Return the (X, Y) coordinate for the center point of the cell that contains the specified text.  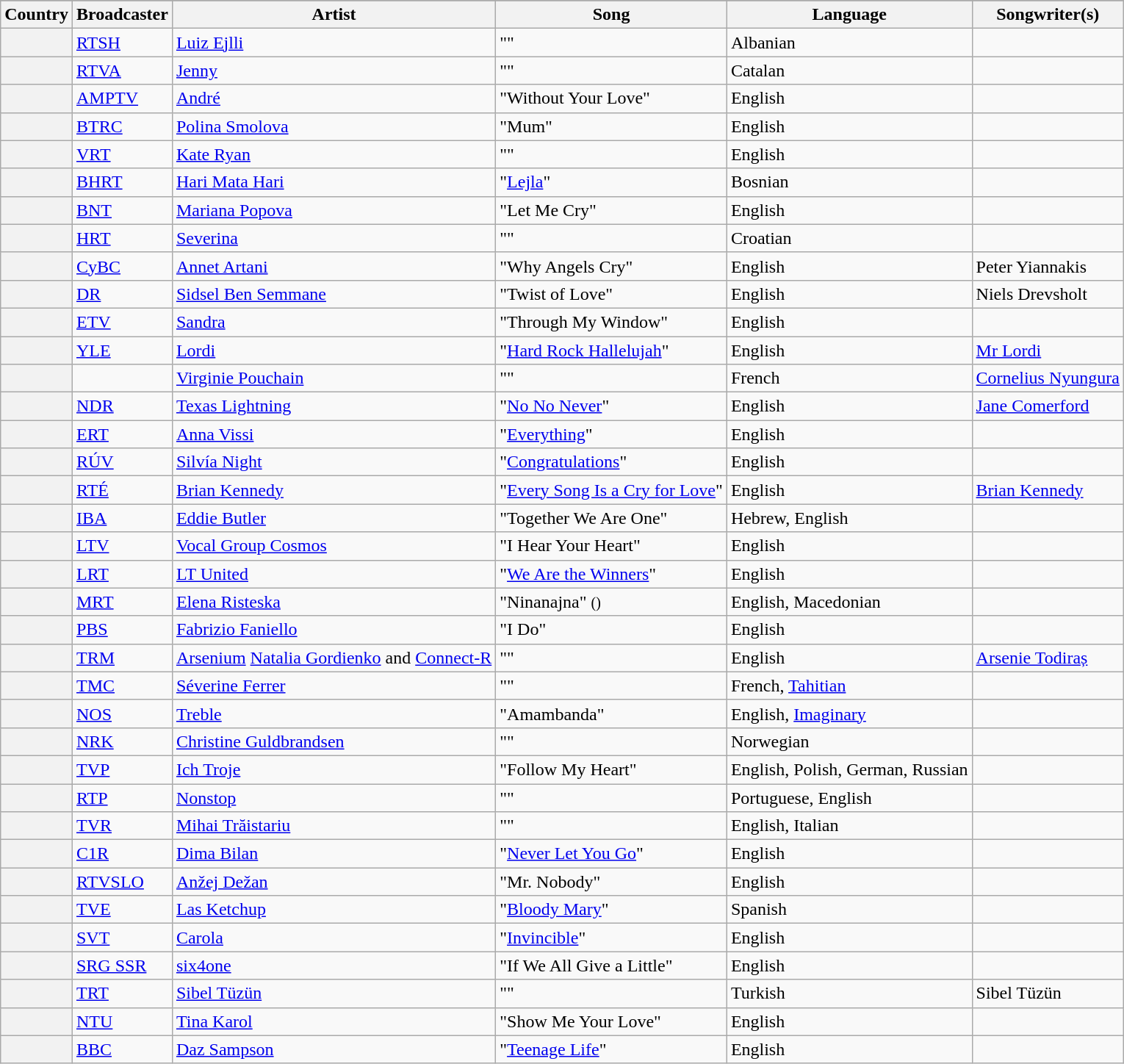
BNT (122, 210)
Polina Smolova (334, 126)
Annet Artani (334, 266)
Broadcaster (122, 15)
"I Hear Your Heart" (611, 546)
"Let Me Cry" (611, 210)
RTÉ (122, 490)
Croatian (849, 238)
Norwegian (849, 741)
"I Do" (611, 630)
"Invincible" (611, 938)
"Through My Window" (611, 322)
French (849, 378)
Song (611, 15)
Sidsel Ben Semmane (334, 294)
LRT (122, 574)
BTRC (122, 126)
Albanian (849, 43)
BBC (122, 1049)
Turkish (849, 993)
BHRT (122, 182)
"Congratulations" (611, 462)
André (334, 98)
"Everything" (611, 434)
RTVA (122, 71)
Silvía Night (334, 462)
Ich Troje (334, 769)
RTP (122, 797)
Kate Ryan (334, 154)
"No No Never" (611, 406)
IBA (122, 518)
TVE (122, 910)
"Teenage Life" (611, 1049)
PBS (122, 630)
Niels Drevsholt (1048, 294)
Lordi (334, 351)
English, Polish, German, Russian (849, 769)
Christine Guldbrandsen (334, 741)
Severina (334, 238)
AMPTV (122, 98)
Eddie Butler (334, 518)
English, Italian (849, 826)
six4one (334, 966)
"Ninanajna" () (611, 602)
Artist (334, 15)
ETV (122, 322)
Carola (334, 938)
TRT (122, 993)
Las Ketchup (334, 910)
YLE (122, 351)
Nonstop (334, 797)
LTV (122, 546)
Country (37, 15)
CyBC (122, 266)
Bosnian (849, 182)
"Hard Rock Hallelujah" (611, 351)
Jenny (334, 71)
Hari Mata Hari (334, 182)
French, Tahitian (849, 686)
RTSH (122, 43)
Fabrizio Faniello (334, 630)
C1R (122, 854)
"Follow My Heart" (611, 769)
Vocal Group Cosmos (334, 546)
"Never Let You Go" (611, 854)
LT United (334, 574)
Spanish (849, 910)
Songwriter(s) (1048, 15)
NDR (122, 406)
SRG SSR (122, 966)
VRT (122, 154)
SVT (122, 938)
RTVSLO (122, 882)
"Together We Are One" (611, 518)
"Lejla" (611, 182)
HRT (122, 238)
RÚV (122, 462)
TVP (122, 769)
English, Imaginary (849, 713)
Arsenium Natalia Gordienko and Connect-R (334, 658)
ERT (122, 434)
"Why Angels Cry" (611, 266)
"Twist of Love" (611, 294)
Séverine Ferrer (334, 686)
NOS (122, 713)
TMC (122, 686)
Luiz Ejlli (334, 43)
"Every Song Is a Cry for Love" (611, 490)
"Mum" (611, 126)
"Amambanda" (611, 713)
Portuguese, English (849, 797)
Mihai Trăistariu (334, 826)
English, Macedonian (849, 602)
Treble (334, 713)
Sandra (334, 322)
Texas Lightning (334, 406)
Language (849, 15)
"Bloody Mary" (611, 910)
Tina Karol (334, 1021)
TVR (122, 826)
DR (122, 294)
Arsenie Todiraș (1048, 658)
MRT (122, 602)
Cornelius Nyungura (1048, 378)
Catalan (849, 71)
Mr Lordi (1048, 351)
"Without Your Love" (611, 98)
Hebrew, English (849, 518)
"If We All Give a Little" (611, 966)
Dima Bilan (334, 854)
"Show Me Your Love" (611, 1021)
Peter Yiannakis (1048, 266)
Elena Risteska (334, 602)
Anžej Dežan (334, 882)
Virginie Pouchain (334, 378)
Mariana Popova (334, 210)
NTU (122, 1021)
Daz Sampson (334, 1049)
Anna Vissi (334, 434)
Jane Comerford (1048, 406)
NRK (122, 741)
"Mr. Nobody" (611, 882)
"We Are the Winners" (611, 574)
TRM (122, 658)
